Scan for the cell matching the given text and deliver its (x, y) coordinate at center. 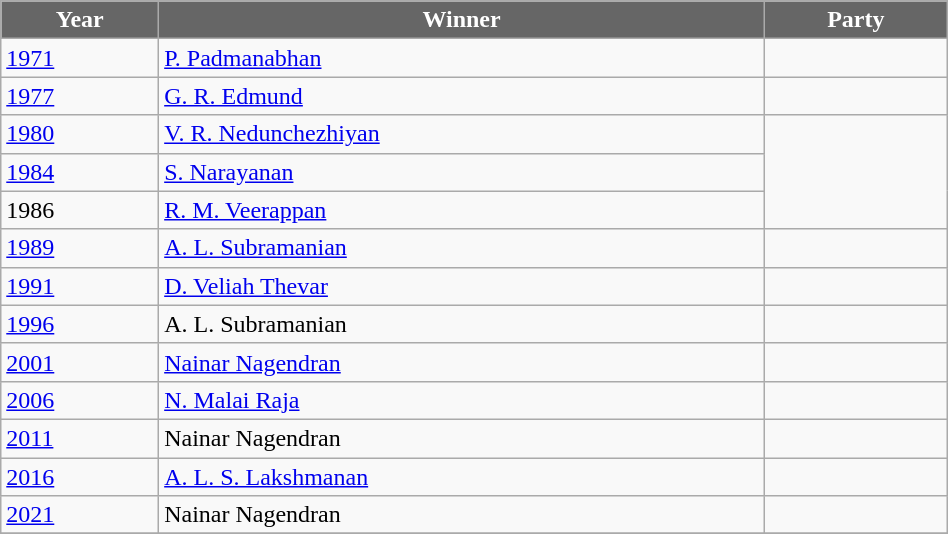
R. M. Veerappan (462, 210)
N. Malai Raja (462, 400)
G. R. Edmund (462, 96)
2006 (80, 400)
1996 (80, 324)
1980 (80, 134)
Year (80, 20)
S. Narayanan (462, 172)
1989 (80, 248)
2001 (80, 362)
1977 (80, 96)
Winner (462, 20)
P. Padmanabhan (462, 58)
1991 (80, 286)
Party (856, 20)
A. L. S. Lakshmanan (462, 477)
2016 (80, 477)
2021 (80, 515)
1984 (80, 172)
1986 (80, 210)
V. R. Nedunchezhiyan (462, 134)
D. Veliah Thevar (462, 286)
1971 (80, 58)
2011 (80, 438)
